For the text-containing cell, return its midpoint in (X, Y) coordinate format. 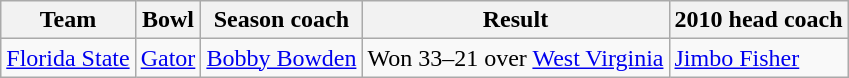
2010 head coach (758, 20)
Season coach (282, 20)
Jimbo Fisher (758, 58)
Team (68, 20)
Won 33–21 over West Virginia (516, 58)
Bobby Bowden (282, 58)
Result (516, 20)
Bowl (168, 20)
Florida State (68, 58)
Gator (168, 58)
